Extract the (X, Y) coordinate from the center of the cell holding the provided text.  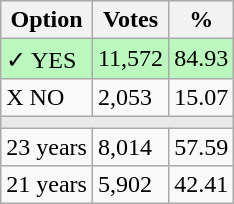
Votes (130, 20)
% (202, 20)
Option (47, 20)
21 years (47, 185)
2,053 (130, 97)
5,902 (130, 185)
42.41 (202, 185)
✓ YES (47, 59)
X NO (47, 97)
84.93 (202, 59)
8,014 (130, 147)
23 years (47, 147)
57.59 (202, 147)
15.07 (202, 97)
11,572 (130, 59)
